Return (X, Y) of the center of cell containing provided text 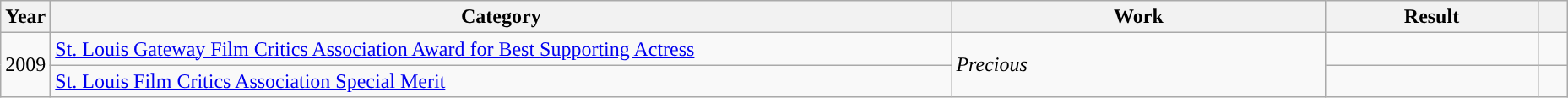
Work (1138, 17)
Category (502, 17)
St. Louis Film Critics Association Special Merit (502, 81)
2009 (25, 65)
St. Louis Gateway Film Critics Association Award for Best Supporting Actress (502, 49)
Result (1432, 17)
Year (25, 17)
Precious (1138, 65)
